Determine the [x, y] coordinate at the center of the cell enclosing the given text.  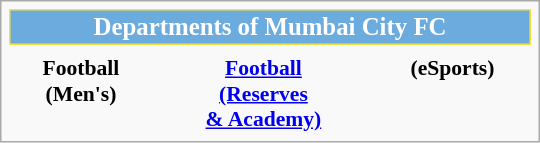
Departments of Mumbai City FC [270, 27]
Football(Men's) [81, 94]
(eSports) [452, 94]
Football(Reserves& Academy) [264, 94]
